Find where the given text appears and provide that cell's center as (x, y) coordinate. 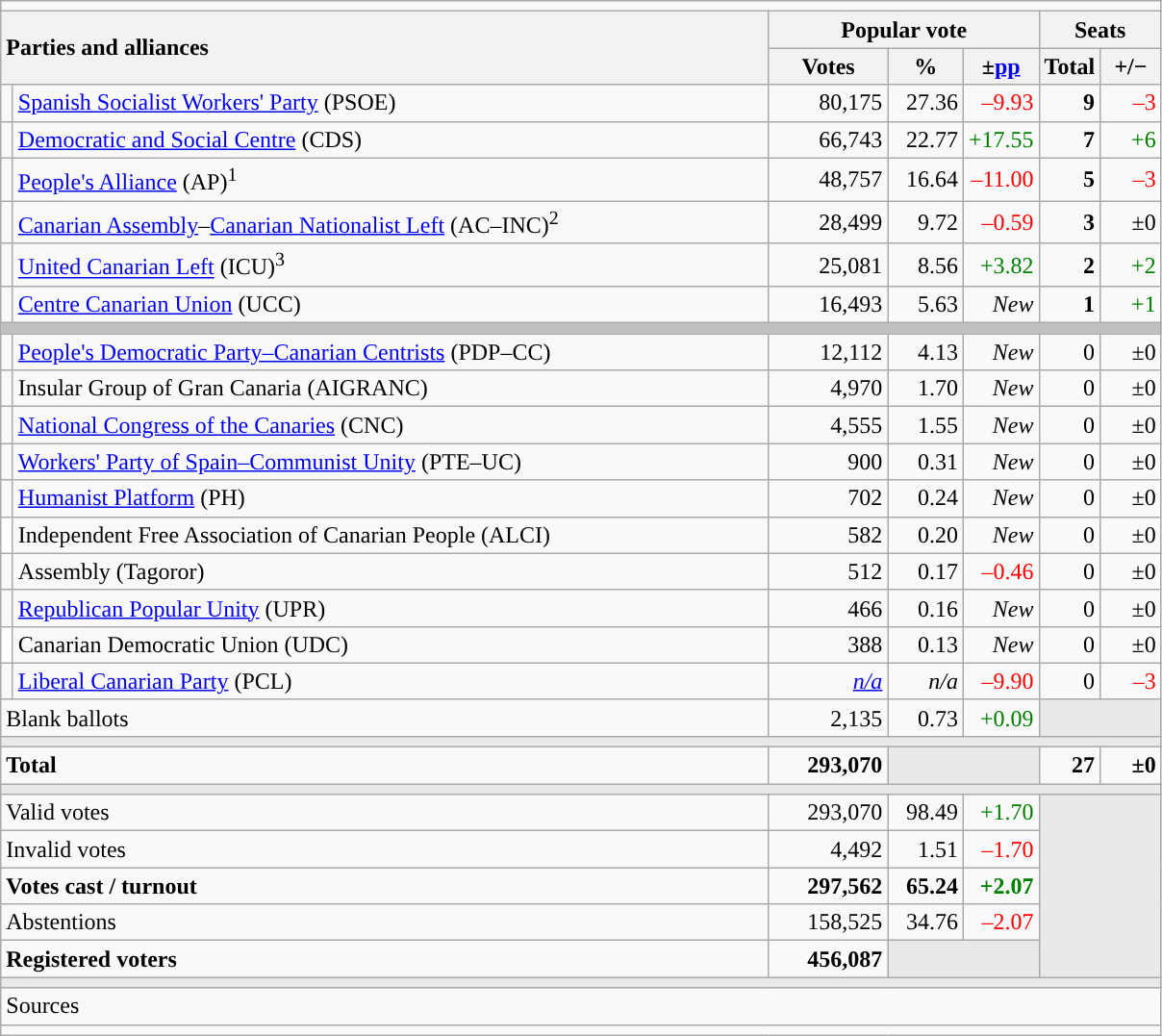
+2.07 (1000, 886)
Parties and alliances (385, 48)
4,555 (828, 425)
Registered voters (385, 959)
+1.70 (1000, 813)
Insular Group of Gran Canaria (AIGRANC) (391, 389)
–11.00 (1000, 179)
Valid votes (385, 813)
Liberal Canarian Party (PCL) (391, 681)
3 (1070, 223)
582 (828, 535)
Humanist Platform (PH) (391, 498)
% (925, 66)
+0.09 (1000, 718)
25,081 (828, 265)
512 (828, 571)
456,087 (828, 959)
Republican Popular Unity (UPR) (391, 608)
0.17 (925, 571)
65.24 (925, 886)
0.20 (925, 535)
5.63 (925, 305)
Democratic and Social Centre (CDS) (391, 139)
9.72 (925, 223)
2,135 (828, 718)
1.51 (925, 849)
+1 (1131, 305)
0.13 (925, 644)
Canarian Democratic Union (UDC) (391, 644)
Canarian Assembly–Canarian Nationalist Left (AC–INC)2 (391, 223)
466 (828, 608)
Independent Free Association of Canarian People (ALCI) (391, 535)
–9.90 (1000, 681)
1.70 (925, 389)
9 (1070, 103)
Popular vote (904, 30)
12,112 (828, 352)
22.77 (925, 139)
Blank ballots (385, 718)
16,493 (828, 305)
2 (1070, 265)
Votes (828, 66)
+6 (1131, 139)
United Canarian Left (ICU)3 (391, 265)
34.76 (925, 922)
–0.59 (1000, 223)
4,970 (828, 389)
People's Alliance (AP)1 (391, 179)
7 (1070, 139)
98.49 (925, 813)
702 (828, 498)
158,525 (828, 922)
Spanish Socialist Workers' Party (PSOE) (391, 103)
80,175 (828, 103)
0.24 (925, 498)
16.64 (925, 179)
+3.82 (1000, 265)
–0.46 (1000, 571)
4.13 (925, 352)
Assembly (Tagoror) (391, 571)
–1.70 (1000, 849)
National Congress of the Canaries (CNC) (391, 425)
+/− (1131, 66)
+2 (1131, 265)
5 (1070, 179)
27 (1070, 766)
48,757 (828, 179)
1.55 (925, 425)
28,499 (828, 223)
0.31 (925, 462)
Workers' Party of Spain–Communist Unity (PTE–UC) (391, 462)
27.36 (925, 103)
Votes cast / turnout (385, 886)
Seats (1100, 30)
–2.07 (1000, 922)
Sources (581, 1006)
1 (1070, 305)
–9.93 (1000, 103)
Abstentions (385, 922)
±pp (1000, 66)
0.73 (925, 718)
297,562 (828, 886)
Centre Canarian Union (UCC) (391, 305)
4,492 (828, 849)
Invalid votes (385, 849)
900 (828, 462)
8.56 (925, 265)
66,743 (828, 139)
0.16 (925, 608)
+17.55 (1000, 139)
People's Democratic Party–Canarian Centrists (PDP–CC) (391, 352)
388 (828, 644)
